Scan for the cell matching the given text and deliver its (X, Y) coordinate at center. 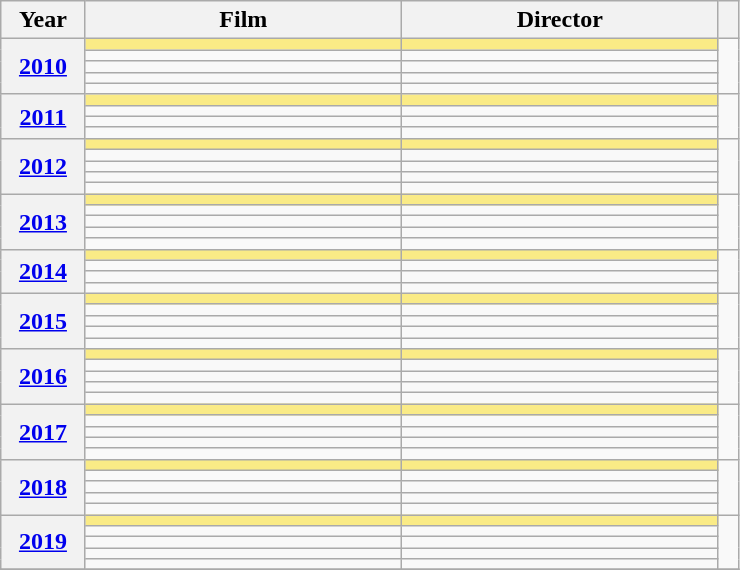
2014 (43, 271)
2018 (43, 486)
2013 (43, 222)
2012 (43, 166)
2017 (43, 432)
2011 (43, 116)
Film (243, 20)
2015 (43, 320)
2010 (43, 66)
2019 (43, 542)
Year (43, 20)
2016 (43, 376)
Director (560, 20)
